From the cell containing the given text, extract its center point as [x, y] coordinate. 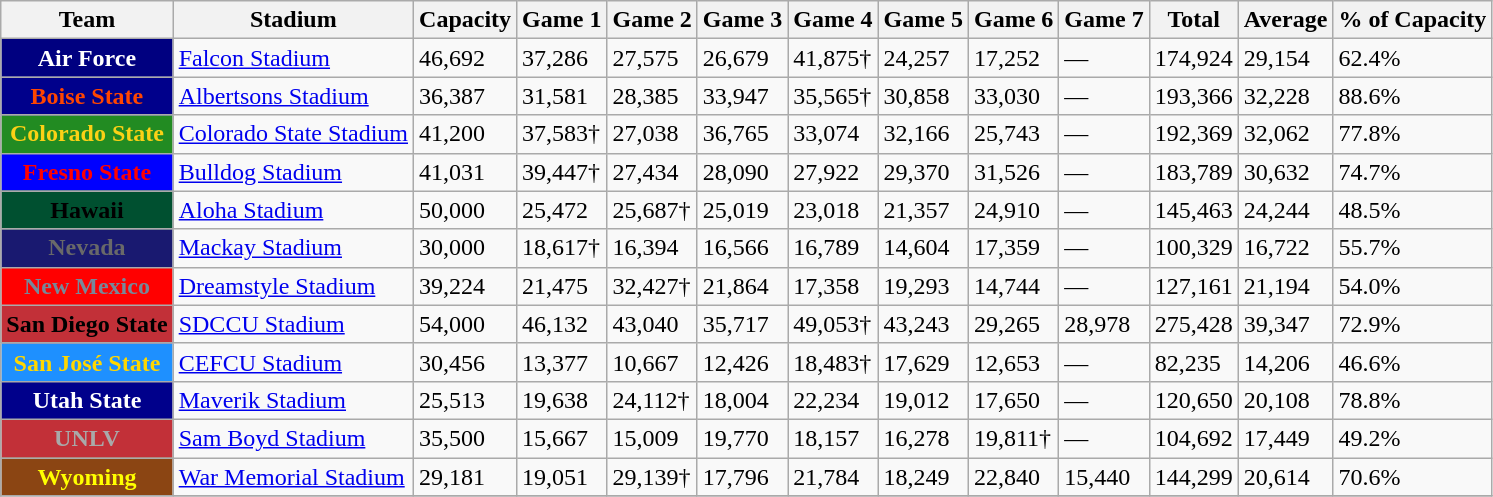
Average [1286, 20]
14,206 [1286, 362]
10,667 [652, 362]
Total [1194, 20]
17,252 [1013, 58]
20,108 [1286, 400]
19,293 [923, 286]
16,394 [652, 248]
18,004 [742, 400]
31,581 [562, 96]
Nevada [87, 248]
39,224 [466, 286]
Utah State [87, 400]
San José State [87, 362]
Aloha Stadium [293, 210]
70.6% [1412, 477]
18,483† [833, 362]
29,265 [1013, 324]
Game 7 [1104, 20]
16,278 [923, 438]
Hawaii [87, 210]
30,456 [466, 362]
32,427† [652, 286]
55.7% [1412, 248]
46,692 [466, 58]
21,784 [833, 477]
120,650 [1194, 400]
29,370 [923, 172]
29,139† [652, 477]
15,667 [562, 438]
27,038 [652, 134]
Fresno State [87, 172]
192,369 [1194, 134]
82,235 [1194, 362]
25,687† [652, 210]
17,358 [833, 286]
48.5% [1412, 210]
46,132 [562, 324]
41,200 [466, 134]
14,744 [1013, 286]
Wyoming [87, 477]
26,679 [742, 58]
Game 5 [923, 20]
27,922 [833, 172]
24,112† [652, 400]
San Diego State [87, 324]
Albertsons Stadium [293, 96]
35,500 [466, 438]
18,249 [923, 477]
16,722 [1286, 248]
21,475 [562, 286]
39,447† [562, 172]
17,449 [1286, 438]
19,051 [562, 477]
37,286 [562, 58]
24,244 [1286, 210]
Capacity [466, 20]
21,864 [742, 286]
25,513 [466, 400]
25,743 [1013, 134]
32,228 [1286, 96]
Air Force [87, 58]
39,347 [1286, 324]
23,018 [833, 210]
36,387 [466, 96]
31,526 [1013, 172]
New Mexico [87, 286]
62.4% [1412, 58]
16,566 [742, 248]
Game 3 [742, 20]
29,181 [466, 477]
15,440 [1104, 477]
35,717 [742, 324]
13,377 [562, 362]
Game 2 [652, 20]
24,257 [923, 58]
49,053† [833, 324]
15,009 [652, 438]
30,858 [923, 96]
20,614 [1286, 477]
16,789 [833, 248]
43,243 [923, 324]
41,031 [466, 172]
88.6% [1412, 96]
37,583† [562, 134]
100,329 [1194, 248]
74.7% [1412, 172]
33,030 [1013, 96]
144,299 [1194, 477]
174,924 [1194, 58]
275,428 [1194, 324]
78.8% [1412, 400]
77.8% [1412, 134]
36,765 [742, 134]
14,604 [923, 248]
12,426 [742, 362]
24,910 [1013, 210]
33,074 [833, 134]
50,000 [466, 210]
32,062 [1286, 134]
Team [87, 20]
22,234 [833, 400]
17,796 [742, 477]
28,385 [652, 96]
28,090 [742, 172]
Maverik Stadium [293, 400]
54,000 [466, 324]
72.9% [1412, 324]
30,000 [466, 248]
Dreamstyle Stadium [293, 286]
27,575 [652, 58]
17,650 [1013, 400]
Colorado State [87, 134]
Falcon Stadium [293, 58]
32,166 [923, 134]
19,012 [923, 400]
19,770 [742, 438]
Sam Boyd Stadium [293, 438]
CEFCU Stadium [293, 362]
46.6% [1412, 362]
War Memorial Stadium [293, 477]
Game 4 [833, 20]
% of Capacity [1412, 20]
49.2% [1412, 438]
17,629 [923, 362]
Stadium [293, 20]
29,154 [1286, 58]
Boise State [87, 96]
193,366 [1194, 96]
18,157 [833, 438]
Bulldog Stadium [293, 172]
30,632 [1286, 172]
Game 1 [562, 20]
41,875† [833, 58]
18,617† [562, 248]
35,565† [833, 96]
54.0% [1412, 286]
22,840 [1013, 477]
21,194 [1286, 286]
145,463 [1194, 210]
25,472 [562, 210]
183,789 [1194, 172]
19,638 [562, 400]
104,692 [1194, 438]
28,978 [1104, 324]
21,357 [923, 210]
19,811† [1013, 438]
17,359 [1013, 248]
27,434 [652, 172]
Mackay Stadium [293, 248]
12,653 [1013, 362]
Colorado State Stadium [293, 134]
Game 6 [1013, 20]
UNLV [87, 438]
127,161 [1194, 286]
SDCCU Stadium [293, 324]
43,040 [652, 324]
33,947 [742, 96]
25,019 [742, 210]
